Output the [X, Y] coordinate of the center of the cell containing the given text.  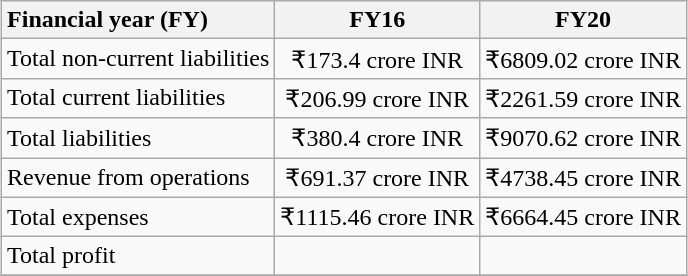
₹380.4 crore INR [378, 138]
FY16 [378, 20]
₹6809.02 crore INR [584, 59]
₹4738.45 crore INR [584, 178]
₹2261.59 crore INR [584, 98]
₹691.37 crore INR [378, 178]
Total liabilities [138, 138]
Revenue from operations [138, 178]
Total non-current liabilities [138, 59]
Total current liabilities [138, 98]
₹173.4 crore INR [378, 59]
Financial year (FY) [138, 20]
₹206.99 crore INR [378, 98]
₹1115.46 crore INR [378, 217]
₹9070.62 crore INR [584, 138]
₹6664.45 crore INR [584, 217]
Total profit [138, 256]
Total expenses [138, 217]
FY20 [584, 20]
